Determine the [X, Y] coordinate at the center of the cell enclosing the given text.  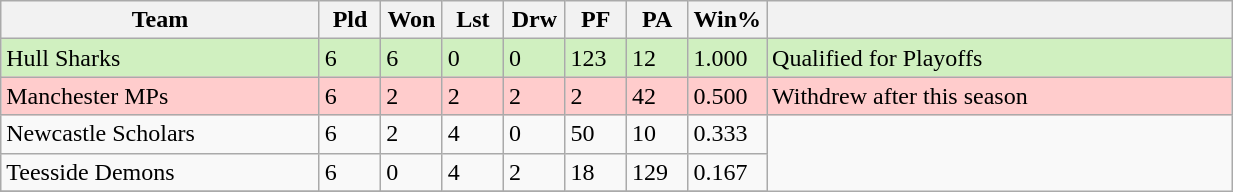
Qualified for Playoffs [1000, 58]
Pld [350, 20]
10 [656, 134]
Won [412, 20]
123 [596, 58]
1.000 [728, 58]
Drw [534, 20]
Team [160, 20]
PF [596, 20]
50 [596, 134]
0.500 [728, 96]
129 [656, 172]
Hull Sharks [160, 58]
Newcastle Scholars [160, 134]
0.167 [728, 172]
12 [656, 58]
0.333 [728, 134]
Manchester MPs [160, 96]
18 [596, 172]
PA [656, 20]
Teesside Demons [160, 172]
42 [656, 96]
Lst [472, 20]
Win% [728, 20]
Withdrew after this season [1000, 96]
